For the text-containing cell, return its midpoint in [X, Y] coordinate format. 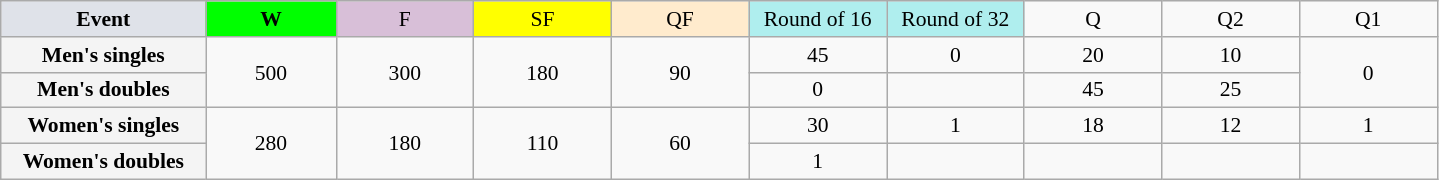
90 [680, 72]
W [271, 19]
Women's doubles [104, 162]
12 [1231, 126]
Q [1093, 19]
110 [543, 144]
30 [818, 126]
Q1 [1368, 19]
Round of 32 [955, 19]
60 [680, 144]
500 [271, 72]
Women's singles [104, 126]
Event [104, 19]
QF [680, 19]
18 [1093, 126]
Men's doubles [104, 90]
300 [405, 72]
SF [543, 19]
Q2 [1231, 19]
10 [1231, 55]
F [405, 19]
280 [271, 144]
25 [1231, 90]
20 [1093, 55]
Men's singles [104, 55]
Round of 16 [818, 19]
